From the cell containing the given text, extract its center point as (x, y) coordinate. 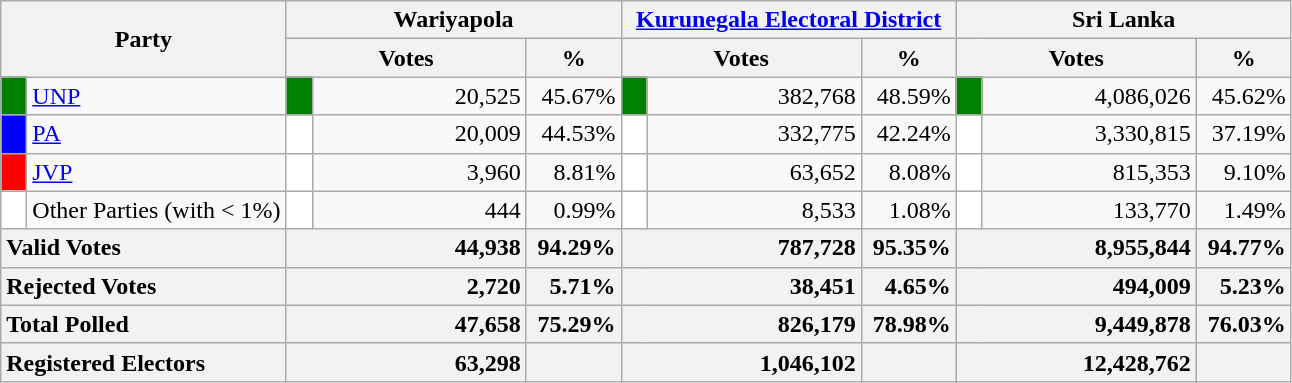
9,449,878 (1076, 324)
332,775 (754, 134)
Kurunegala Electoral District (788, 20)
Other Parties (with < 1%) (156, 210)
382,768 (754, 96)
3,330,815 (1089, 134)
Rejected Votes (144, 286)
45.67% (574, 96)
20,009 (419, 134)
2,720 (406, 286)
444 (419, 210)
PA (156, 134)
815,353 (1089, 172)
Total Polled (144, 324)
12,428,762 (1076, 362)
8.08% (908, 172)
76.03% (1244, 324)
75.29% (574, 324)
42.24% (908, 134)
94.77% (1244, 248)
Party (144, 39)
787,728 (741, 248)
48.59% (908, 96)
UNP (156, 96)
Registered Electors (144, 362)
5.71% (574, 286)
44.53% (574, 134)
44,938 (406, 248)
3,960 (419, 172)
Wariyapola (454, 20)
38,451 (741, 286)
37.19% (1244, 134)
Sri Lanka (1124, 20)
JVP (156, 172)
4,086,026 (1089, 96)
95.35% (908, 248)
1,046,102 (741, 362)
63,652 (754, 172)
1.49% (1244, 210)
1.08% (908, 210)
45.62% (1244, 96)
63,298 (406, 362)
4.65% (908, 286)
9.10% (1244, 172)
78.98% (908, 324)
8,533 (754, 210)
5.23% (1244, 286)
494,009 (1076, 286)
133,770 (1089, 210)
8,955,844 (1076, 248)
0.99% (574, 210)
Valid Votes (144, 248)
94.29% (574, 248)
8.81% (574, 172)
826,179 (741, 324)
47,658 (406, 324)
20,525 (419, 96)
